Pinpoint the cell where the given text exists, returning its (X, Y) midpoint coordinate. 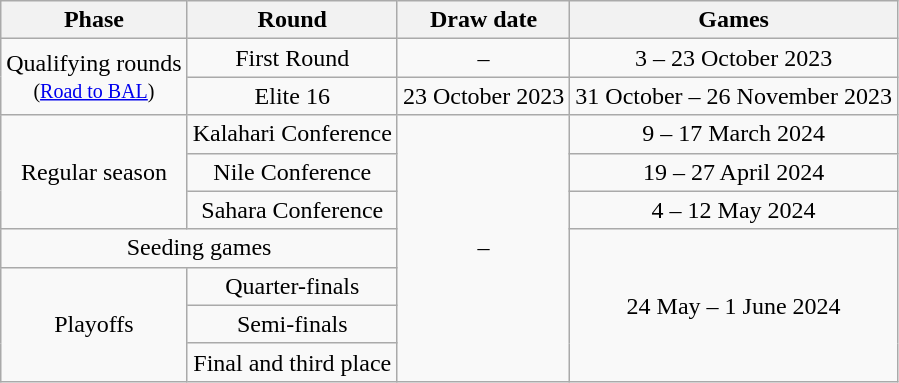
19 – 27 April 2024 (734, 172)
Draw date (483, 20)
Playoffs (94, 324)
Quarter-finals (292, 286)
Kalahari Conference (292, 134)
9 – 17 March 2024 (734, 134)
Round (292, 20)
Regular season (94, 172)
Final and third place (292, 362)
Semi-finals (292, 324)
4 – 12 May 2024 (734, 210)
Phase (94, 20)
24 May – 1 June 2024 (734, 305)
Qualifying rounds (Road to BAL) (94, 77)
First Round (292, 58)
Elite 16 (292, 96)
Seeding games (200, 248)
31 October – 26 November 2023 (734, 96)
Sahara Conference (292, 210)
23 October 2023 (483, 96)
3 – 23 October 2023 (734, 58)
Nile Conference (292, 172)
Games (734, 20)
